Identify which cell holds the provided text, then report its (X, Y) central coordinate. 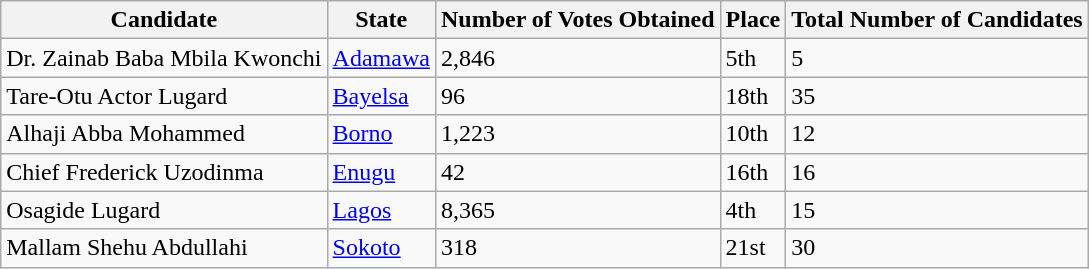
8,365 (578, 210)
4th (753, 210)
Osagide Lugard (164, 210)
Mallam Shehu Abdullahi (164, 248)
16th (753, 172)
15 (937, 210)
2,846 (578, 58)
Total Number of Candidates (937, 20)
12 (937, 134)
Place (753, 20)
318 (578, 248)
18th (753, 96)
Dr. Zainab Baba Mbila Kwonchi (164, 58)
Lagos (381, 210)
21st (753, 248)
Number of Votes Obtained (578, 20)
42 (578, 172)
1,223 (578, 134)
Borno (381, 134)
30 (937, 248)
5 (937, 58)
35 (937, 96)
State (381, 20)
Alhaji Abba Mohammed (164, 134)
10th (753, 134)
Chief Frederick Uzodinma (164, 172)
Adamawa (381, 58)
Bayelsa (381, 96)
Sokoto (381, 248)
96 (578, 96)
Tare-Otu Actor Lugard (164, 96)
Enugu (381, 172)
5th (753, 58)
Candidate (164, 20)
16 (937, 172)
